Detect which cell encompasses the target text, then output its [X, Y] center coordinate. 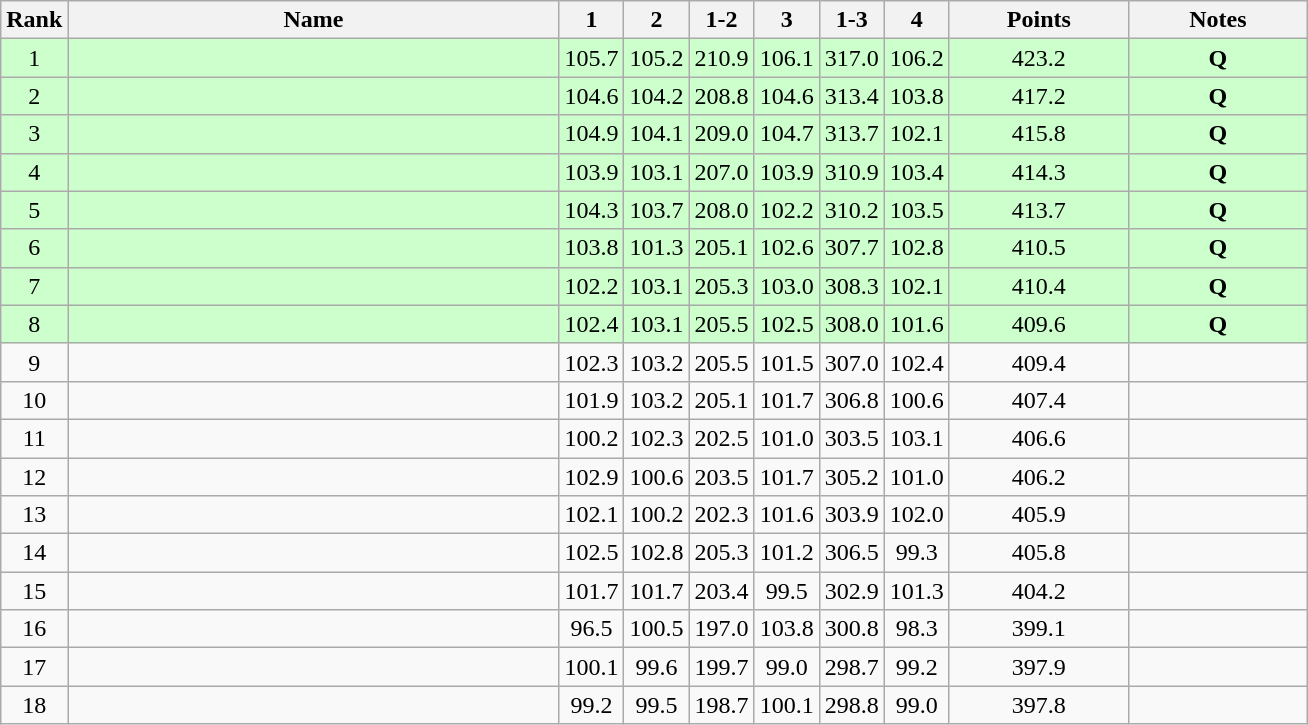
104.3 [592, 210]
417.2 [1038, 96]
99.6 [656, 667]
407.4 [1038, 400]
303.9 [852, 515]
Notes [1218, 20]
202.5 [722, 438]
103.7 [656, 210]
303.5 [852, 438]
306.8 [852, 400]
409.4 [1038, 362]
300.8 [852, 629]
104.7 [786, 134]
7 [34, 286]
409.6 [1038, 324]
413.7 [1038, 210]
1-3 [852, 20]
415.8 [1038, 134]
410.5 [1038, 248]
397.8 [1038, 705]
208.0 [722, 210]
310.2 [852, 210]
13 [34, 515]
202.3 [722, 515]
308.3 [852, 286]
306.5 [852, 553]
6 [34, 248]
302.9 [852, 591]
105.7 [592, 58]
14 [34, 553]
405.8 [1038, 553]
103.4 [916, 172]
102.0 [916, 515]
410.4 [1038, 286]
16 [34, 629]
100.5 [656, 629]
298.7 [852, 667]
399.1 [1038, 629]
105.2 [656, 58]
103.5 [916, 210]
11 [34, 438]
209.0 [722, 134]
317.0 [852, 58]
405.9 [1038, 515]
103.0 [786, 286]
1-2 [722, 20]
96.5 [592, 629]
423.2 [1038, 58]
101.2 [786, 553]
203.5 [722, 477]
Rank [34, 20]
18 [34, 705]
307.0 [852, 362]
298.8 [852, 705]
104.2 [656, 96]
104.9 [592, 134]
208.8 [722, 96]
106.2 [916, 58]
199.7 [722, 667]
9 [34, 362]
308.0 [852, 324]
101.9 [592, 400]
106.1 [786, 58]
Points [1038, 20]
8 [34, 324]
Name [314, 20]
313.7 [852, 134]
307.7 [852, 248]
98.3 [916, 629]
10 [34, 400]
406.6 [1038, 438]
210.9 [722, 58]
17 [34, 667]
104.1 [656, 134]
198.7 [722, 705]
310.9 [852, 172]
12 [34, 477]
101.5 [786, 362]
207.0 [722, 172]
5 [34, 210]
197.0 [722, 629]
397.9 [1038, 667]
313.4 [852, 96]
203.4 [722, 591]
99.3 [916, 553]
404.2 [1038, 591]
414.3 [1038, 172]
15 [34, 591]
102.6 [786, 248]
305.2 [852, 477]
406.2 [1038, 477]
102.9 [592, 477]
